Return (x, y) of the center of cell containing provided text 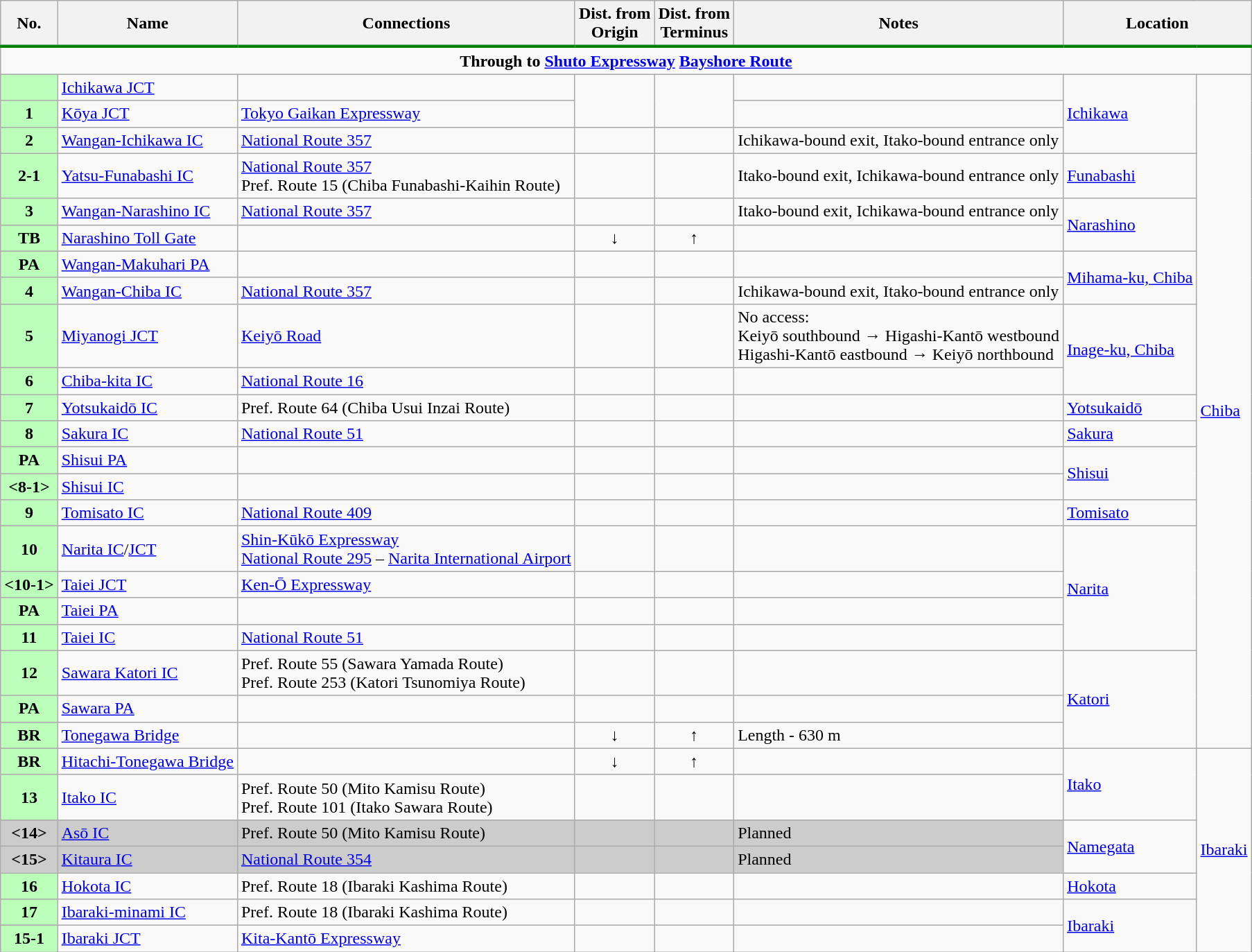
Narita IC/JCT (147, 549)
Dist. fromTerminus (695, 24)
Funabashi (1130, 176)
Length - 630 m (898, 735)
Shisui PA (147, 460)
<14> (29, 833)
Name (147, 24)
Sakura IC (147, 434)
Namegata (1130, 846)
Chiba (1224, 411)
Kōya JCT (147, 114)
Yatsu-Funabashi IC (147, 176)
<15> (29, 859)
Ichikawa JCT (147, 87)
Yotsukaidō (1130, 407)
15-1 (29, 939)
Pref. Route 50 (Mito Kamisu Route)Pref. Route 101 (Itako Sawara Route) (406, 797)
Ibaraki-minami IC (147, 912)
TB (29, 238)
Itako IC (147, 797)
11 (29, 637)
2-1 (29, 176)
2 (29, 140)
Ichikawa (1130, 114)
Pref. Route 55 (Sawara Yamada Route)Pref. Route 253 (Katori Tsunomiya Route) (406, 673)
Shin-Kūkō Expressway National Route 295 – Narita International Airport (406, 549)
Shisui (1130, 474)
Tomisato IC (147, 513)
Sawara PA (147, 709)
7 (29, 407)
10 (29, 549)
Taiei JCT (147, 585)
Mihama-ku, Chiba (1130, 277)
Hitachi-Tonegawa Bridge (147, 761)
12 (29, 673)
Location (1158, 24)
Itako (1130, 784)
Ibaraki JCT (147, 939)
4 (29, 291)
Miyanogi JCT (147, 336)
<8-1> (29, 487)
Asō IC (147, 833)
Tokyo Gaikan Expressway (406, 114)
<10-1> (29, 585)
Shisui IC (147, 487)
13 (29, 797)
Wangan-Makuhari PA (147, 264)
Ken-Ō Expressway (406, 585)
Wangan-Chiba IC (147, 291)
8 (29, 434)
Tonegawa Bridge (147, 735)
Notes (898, 24)
Chiba-kita IC (147, 381)
Taiei PA (147, 611)
No. (29, 24)
Pref. Route 50 (Mito Kamisu Route) (406, 833)
5 (29, 336)
Kitaura IC (147, 859)
Narita (1130, 588)
Dist. fromOrigin (614, 24)
National Route 354 (406, 859)
Katori (1130, 699)
Tomisato (1130, 513)
Kita-Kantō Expressway (406, 939)
1 (29, 114)
Pref. Route 64 (Chiba Usui Inzai Route) (406, 407)
Narashino Toll Gate (147, 238)
3 (29, 211)
Wangan-Ichikawa IC (147, 140)
National Route 357Pref. Route 15 (Chiba Funabashi-Kaihin Route) (406, 176)
Inage-ku, Chiba (1130, 349)
Taiei IC (147, 637)
17 (29, 912)
9 (29, 513)
National Route 16 (406, 381)
Narashino (1130, 225)
Hokota (1130, 885)
No access:Keiyō southbound → Higashi-Kantō westboundHigashi-Kantō eastbound → Keiyō northbound (898, 336)
Yotsukaidō IC (147, 407)
6 (29, 381)
Connections (406, 24)
Through to Shuto Expressway Bayshore Route (626, 60)
Hokota IC (147, 885)
National Route 409 (406, 513)
16 (29, 885)
Sawara Katori IC (147, 673)
Keiyō Road (406, 336)
Wangan-Narashino IC (147, 211)
Sakura (1130, 434)
